Provide the (x, y) coordinate of the cell's center where the given text is located.  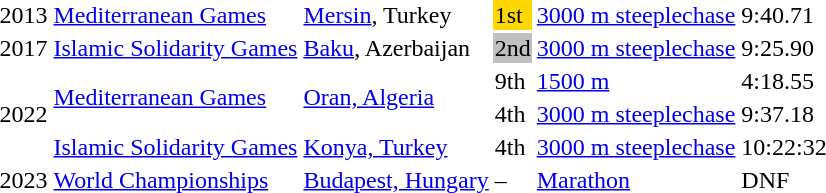
Konya, Turkey (396, 147)
9th (512, 81)
Oran, Algeria (396, 98)
Mersin, Turkey (396, 15)
Baku, Azerbaijan (396, 48)
1500 m (636, 81)
2nd (512, 48)
1st (512, 15)
